Find where the given text appears and provide that cell's center as [X, Y] coordinate. 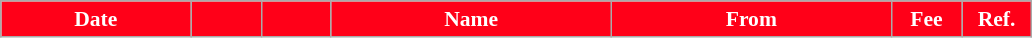
From [751, 19]
Name [471, 19]
Date [96, 19]
Fee [926, 19]
Ref. [997, 19]
